Scan for the cell matching the given text and deliver its (X, Y) coordinate at center. 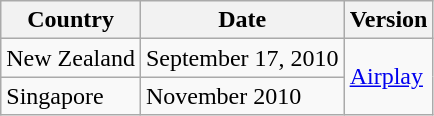
Date (242, 20)
September 17, 2010 (242, 58)
Country (71, 20)
Airplay (388, 77)
November 2010 (242, 96)
Singapore (71, 96)
New Zealand (71, 58)
Version (388, 20)
